Provide the [X, Y] coordinate of the cell's center where the given text is located.  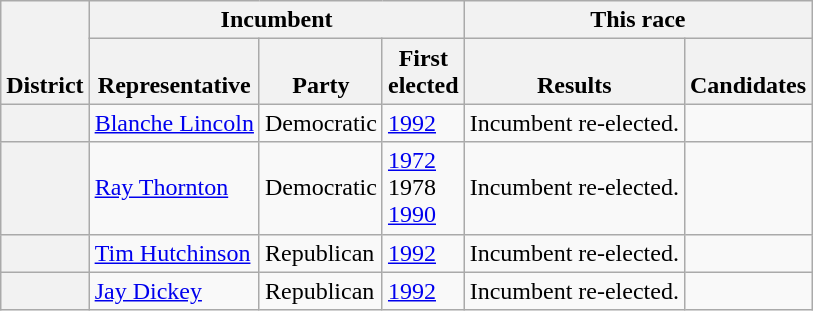
Tim Hutchinson [174, 253]
This race [638, 20]
Results [574, 72]
Representative [174, 72]
Candidates [748, 72]
Blanche Lincoln [174, 123]
Jay Dickey [174, 291]
Ray Thornton [174, 188]
19721978 1990 [423, 188]
District [45, 52]
Party [320, 72]
Firstelected [423, 72]
Incumbent [276, 20]
